Search for the cell housing the specified text and yield its [x, y] center coordinate. 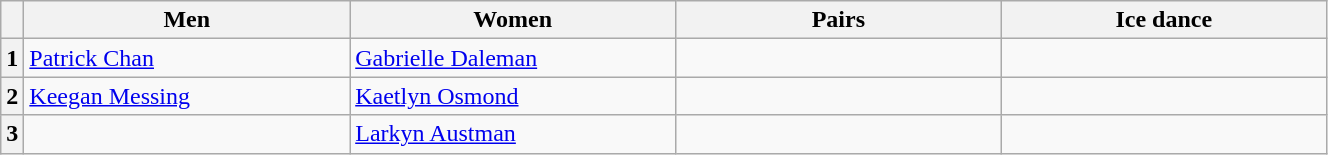
Pairs [838, 20]
Ice dance [1164, 20]
Kaetlyn Osmond [513, 96]
Larkyn Austman [513, 134]
1 [12, 58]
3 [12, 134]
Men [187, 20]
Patrick Chan [187, 58]
Keegan Messing [187, 96]
Gabrielle Daleman [513, 58]
2 [12, 96]
Women [513, 20]
